Capture the cell that displays the provided text and extract its [x, y] central coordinate. 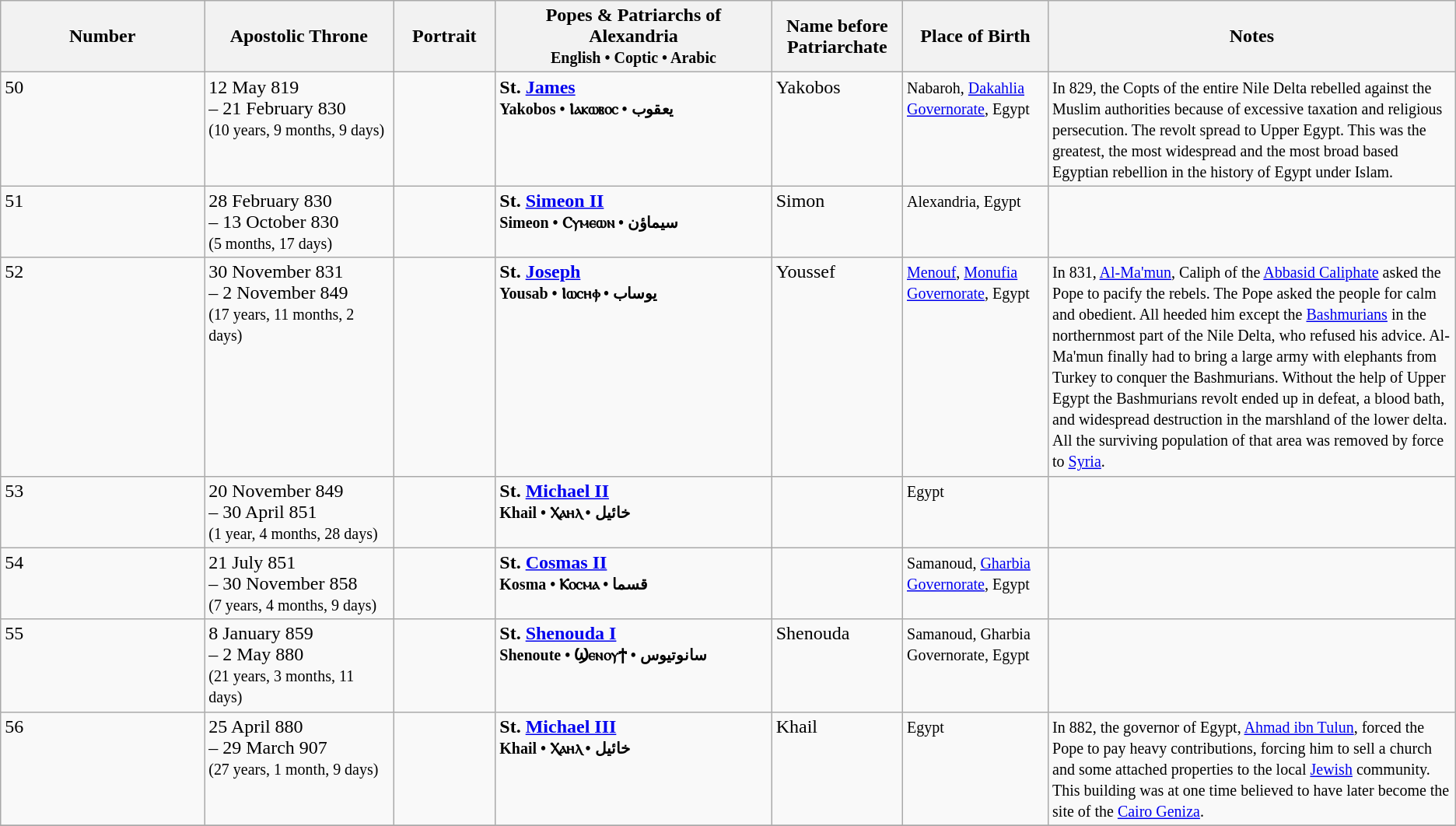
51 [103, 222]
Youssef [837, 367]
St. JamesYakobos • Ⲓⲁⲕⲱⲃⲟⲥ • يعقوب [633, 129]
50 [103, 129]
12 May 819– 21 February 830(10 years, 9 months, 9 days) [299, 129]
St. Shenouda IShenoute • Ϣⲉⲛⲟⲩϯ • سانوتيوس [633, 666]
56 [103, 768]
Portrait [445, 37]
20 November 849– 30 April 851(1 year, 4 months, 28 days) [299, 512]
54 [103, 583]
St. Michael IIKhail • Ⲭⲁⲏⲗ • خائيل [633, 512]
Khail [837, 768]
St. Cosmas IIKosma • Ⲕⲟⲥⲙⲁ • قسما [633, 583]
Name before Patriarchate [837, 37]
55 [103, 666]
Yakobos [837, 129]
St. Simeon IISimeon • Ⲥⲩⲙⲉⲱⲛ • سيماؤن [633, 222]
Notes [1252, 37]
St. Michael IIIKhail • Ⲭⲁⲏⲗ • خائيل [633, 768]
Popes & Patriarchs of AlexandriaEnglish • Coptic • Arabic [633, 37]
53 [103, 512]
30 November 831– 2 November 849(17 years, 11 months, 2 days) [299, 367]
Number [103, 37]
8 January 859– 2 May 880(21 years, 3 months, 11 days) [299, 666]
52 [103, 367]
25 April 880– 29 March 907(27 years, 1 month, 9 days) [299, 768]
St. JosephYousab • Ⲓⲱⲥⲏⲫ • يوساب [633, 367]
Shenouda [837, 666]
21 July 851– 30 November 858(7 years, 4 months, 9 days) [299, 583]
28 February 830– 13 October 830(5 months, 17 days) [299, 222]
Alexandria, Egypt [975, 222]
Simon [837, 222]
Nabaroh, Dakahlia Governorate, Egypt [975, 129]
Apostolic Throne [299, 37]
Place of Birth [975, 37]
Menouf, Monufia Governorate, Egypt [975, 367]
